Determine the (x, y) coordinate at the center of the cell enclosing the given text.  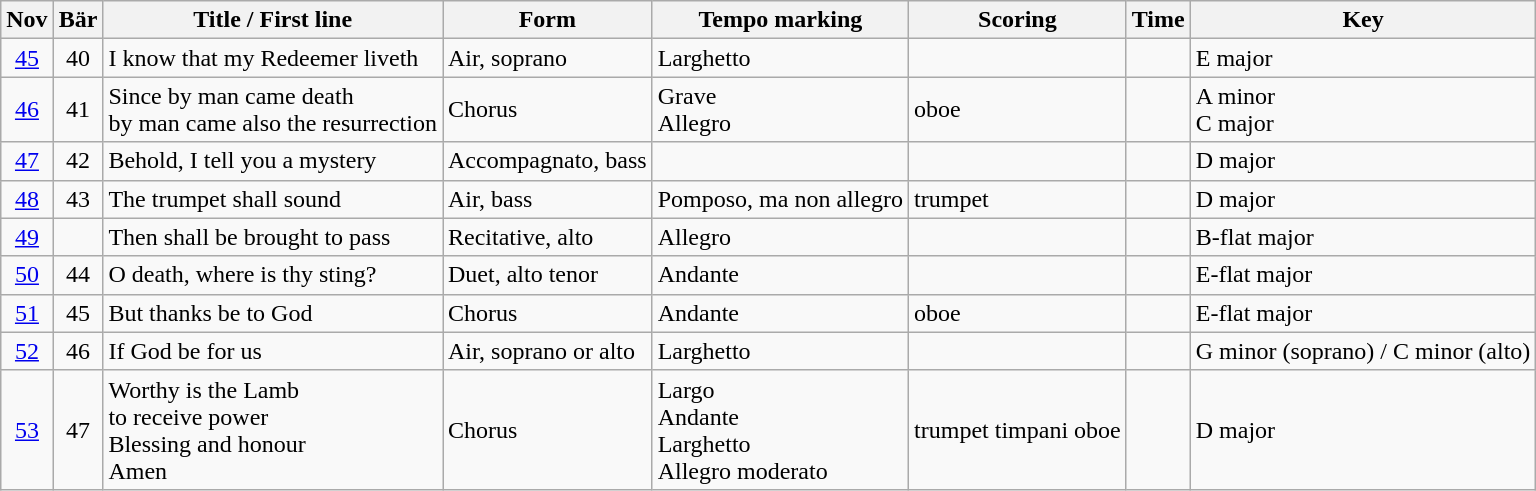
Recitative, alto (547, 237)
Air, bass (547, 199)
trumpet timpani oboe (1018, 430)
49 (27, 237)
50 (27, 275)
Title / First line (273, 20)
40 (78, 58)
O death, where is thy sting? (273, 275)
Key (1363, 20)
51 (27, 313)
Form (547, 20)
If God be for us (273, 351)
43 (78, 199)
Air, soprano or alto (547, 351)
Allegro (780, 237)
53 (27, 430)
Time (1158, 20)
Bär (78, 20)
Since by man came death by man came also the resurrection (273, 110)
42 (78, 161)
E major (1363, 58)
Duet, alto tenor (547, 275)
Grave Allegro (780, 110)
Behold, I tell you a mystery (273, 161)
Air, soprano (547, 58)
48 (27, 199)
41 (78, 110)
Nov (27, 20)
Then shall be brought to pass (273, 237)
52 (27, 351)
But thanks be to God (273, 313)
G minor (soprano) / C minor (alto) (1363, 351)
Pomposo, ma non allegro (780, 199)
Tempo marking (780, 20)
The trumpet shall sound (273, 199)
Accompagnato, bass (547, 161)
I know that my Redeemer liveth (273, 58)
B-flat major (1363, 237)
Scoring (1018, 20)
Largo Andante Larghetto Allegro moderato (780, 430)
A minor C major (1363, 110)
44 (78, 275)
trumpet (1018, 199)
Worthy is the Lamb to receive power Blessing and honour Amen (273, 430)
